Pinpoint the cell where the given text exists, returning its (x, y) midpoint coordinate. 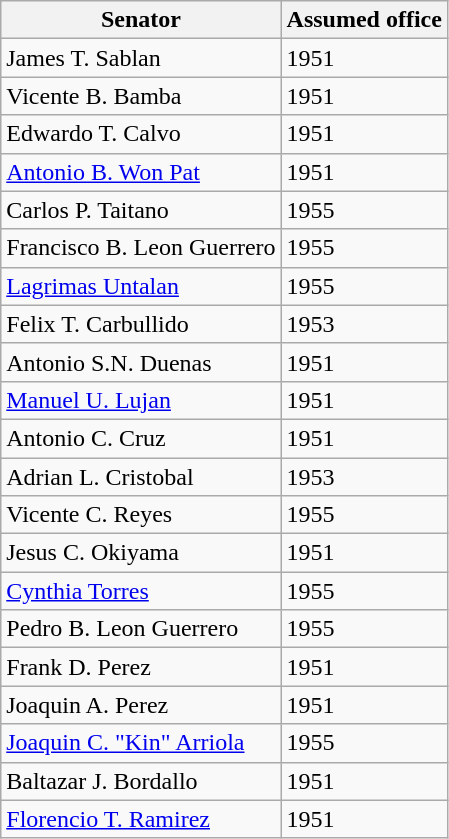
Assumed office (364, 20)
Vicente B. Bamba (141, 96)
Antonio S.N. Duenas (141, 362)
Lagrimas Untalan (141, 286)
Carlos P. Taitano (141, 210)
Francisco B. Leon Guerrero (141, 248)
Edwardo T. Calvo (141, 134)
Joaquin C. "Kin" Arriola (141, 743)
Senator (141, 20)
Jesus C. Okiyama (141, 553)
Baltazar J. Bordallo (141, 781)
James T. Sablan (141, 58)
Pedro B. Leon Guerrero (141, 629)
Joaquin A. Perez (141, 705)
Cynthia Torres (141, 591)
Adrian L. Cristobal (141, 477)
Manuel U. Lujan (141, 400)
Vicente C. Reyes (141, 515)
Frank D. Perez (141, 667)
Antonio C. Cruz (141, 438)
Felix T. Carbullido (141, 324)
Florencio T. Ramirez (141, 819)
Antonio B. Won Pat (141, 172)
